Detect which cell encompasses the target text, then output its (x, y) center coordinate. 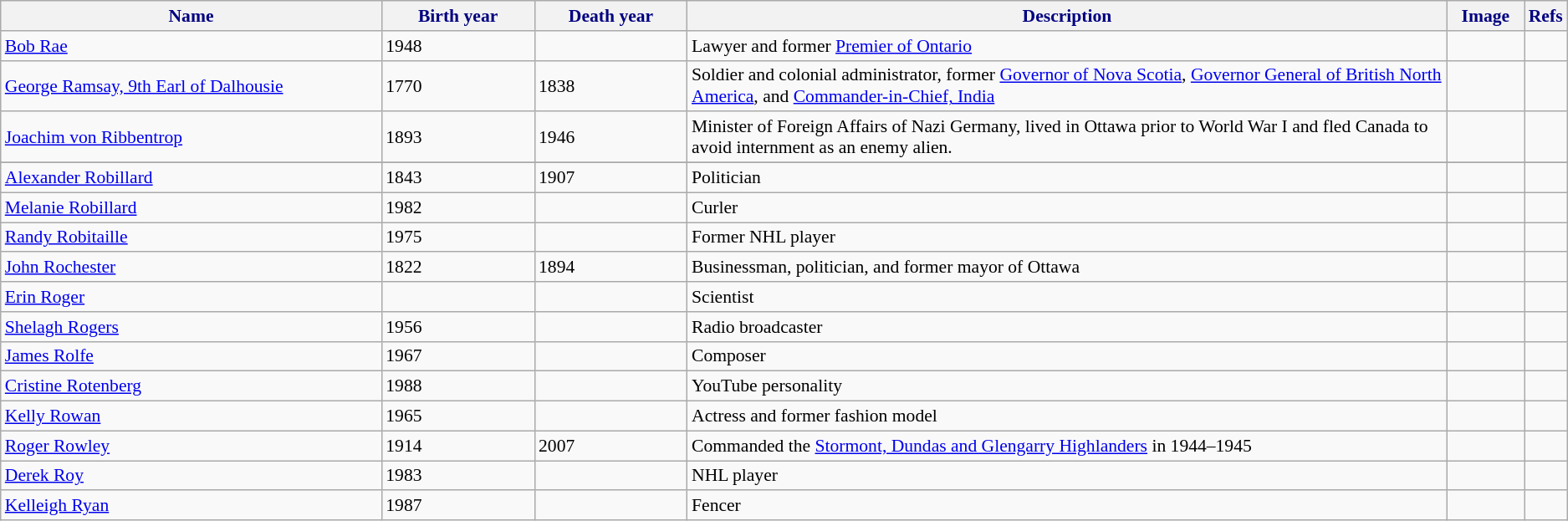
Actress and former fashion model (1067, 416)
1946 (610, 137)
Refs (1545, 16)
Commanded the Stormont, Dundas and Glengarry Highlanders in 1944–1945 (1067, 446)
Politician (1067, 178)
1988 (458, 386)
1983 (458, 476)
John Rochester (191, 268)
George Ramsay, 9th Earl of Dalhousie (191, 85)
Image (1485, 16)
Derek Roy (191, 476)
Fencer (1067, 506)
Roger Rowley (191, 446)
YouTube personality (1067, 386)
Scientist (1067, 297)
Kelleigh Ryan (191, 506)
1893 (458, 137)
Cristine Rotenberg (191, 386)
1838 (610, 85)
1967 (458, 356)
Melanie Robillard (191, 207)
1982 (458, 207)
Joachim von Ribbentrop (191, 137)
1914 (458, 446)
Shelagh Rogers (191, 327)
1843 (458, 178)
Lawyer and former Premier of Ontario (1067, 46)
1987 (458, 506)
Curler (1067, 207)
1948 (458, 46)
Name (191, 16)
1975 (458, 238)
1770 (458, 85)
James Rolfe (191, 356)
Birth year (458, 16)
1956 (458, 327)
Description (1067, 16)
Soldier and colonial administrator, former Governor of Nova Scotia, Governor General of British North America, and Commander-in-Chief, India (1067, 85)
Bob Rae (191, 46)
Alexander Robillard (191, 178)
Businessman, politician, and former mayor of Ottawa (1067, 268)
Minister of Foreign Affairs of Nazi Germany, lived in Ottawa prior to World War I and fled Canada to avoid internment as an enemy alien. (1067, 137)
1907 (610, 178)
2007 (610, 446)
1965 (458, 416)
Former NHL player (1067, 238)
Erin Roger (191, 297)
Randy Robitaille (191, 238)
Radio broadcaster (1067, 327)
Kelly Rowan (191, 416)
Composer (1067, 356)
1894 (610, 268)
Death year (610, 16)
NHL player (1067, 476)
1822 (458, 268)
